Scan for the cell matching the given text and deliver its [X, Y] coordinate at center. 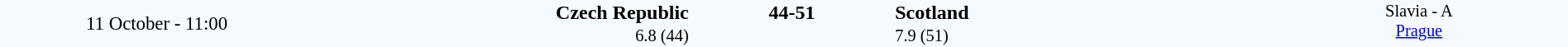
6.8 (44) [501, 36]
11 October - 11:00 [157, 23]
Czech Republic [501, 12]
Scotland [1082, 12]
44-51 [791, 12]
Slavia - A Prague [1419, 23]
7.9 (51) [1082, 36]
